Identify which cell holds the provided text, then report its [X, Y] central coordinate. 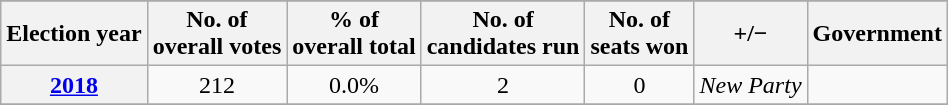
No. ofcandidates run [503, 34]
2 [503, 85]
0 [640, 85]
+/− [750, 34]
Government [877, 34]
Election year [74, 34]
0.0% [354, 85]
2018 [74, 85]
No. ofseats won [640, 34]
No. ofoverall votes [217, 34]
% ofoverall total [354, 34]
New Party [750, 85]
212 [217, 85]
